Scan for the cell matching the given text and deliver its (X, Y) coordinate at center. 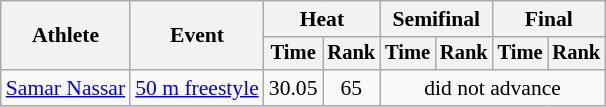
65 (351, 88)
Final (549, 19)
30.05 (294, 88)
50 m freestyle (197, 88)
Samar Nassar (66, 88)
Heat (322, 19)
Event (197, 36)
Semifinal (436, 19)
did not advance (492, 88)
Athlete (66, 36)
